Determine the [x, y] coordinate at the center of the cell enclosing the given text.  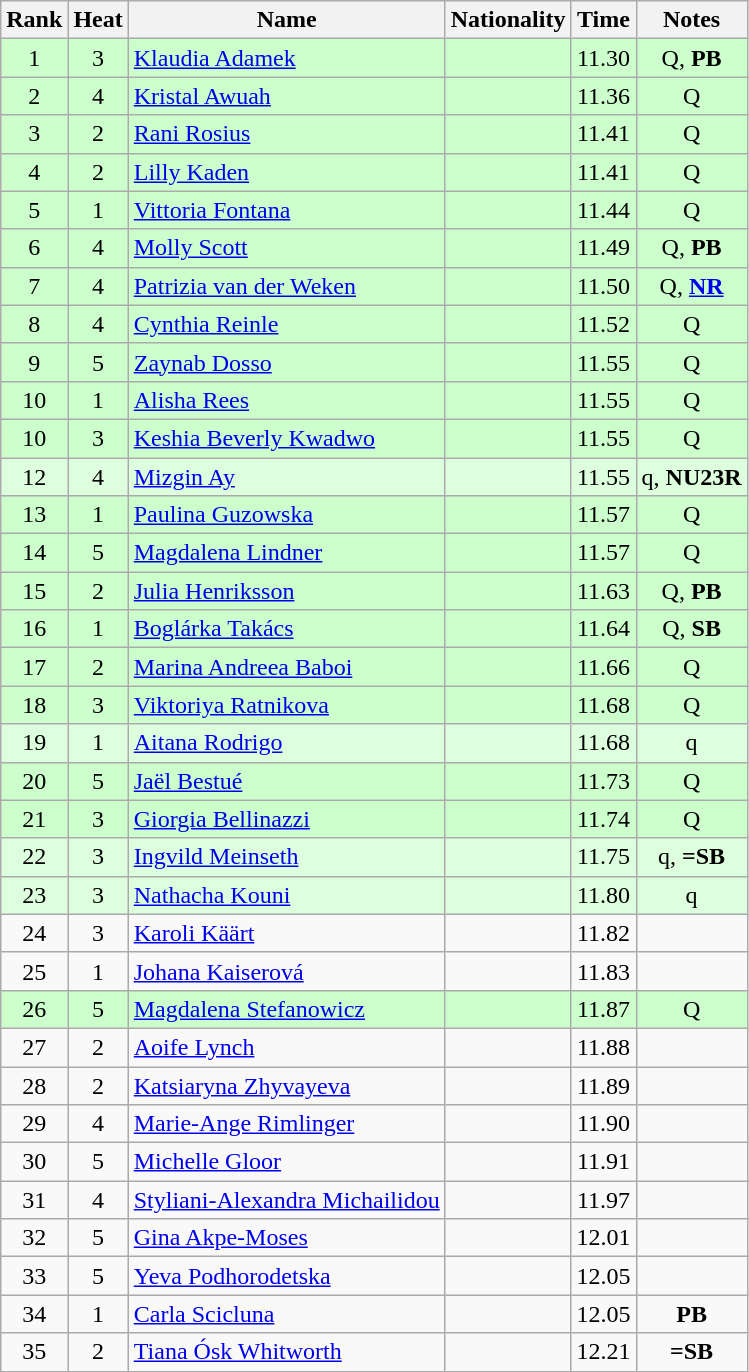
Boglárka Takács [286, 629]
11.75 [604, 857]
Johana Kaiserová [286, 971]
Heat [98, 20]
Rani Rosius [286, 134]
12.01 [604, 1238]
11.89 [604, 1085]
11.49 [604, 248]
q, NU23R [692, 477]
Alisha Rees [286, 400]
11.30 [604, 58]
19 [34, 743]
Styliani-Alexandra Michailidou [286, 1200]
Q, NR [692, 286]
13 [34, 515]
11.52 [604, 324]
7 [34, 286]
Carla Scicluna [286, 1314]
9 [34, 362]
11.87 [604, 1009]
14 [34, 553]
=SB [692, 1352]
Mizgin Ay [286, 477]
Michelle Gloor [286, 1162]
15 [34, 591]
11.36 [604, 96]
Julia Henriksson [286, 591]
Jaël Bestué [286, 781]
Klaudia Adamek [286, 58]
Rank [34, 20]
29 [34, 1124]
12.21 [604, 1352]
34 [34, 1314]
11.90 [604, 1124]
11.66 [604, 667]
11.44 [604, 210]
Name [286, 20]
8 [34, 324]
11.83 [604, 971]
q, =SB [692, 857]
Zaynab Dosso [286, 362]
20 [34, 781]
Vittoria Fontana [286, 210]
18 [34, 705]
Viktoriya Ratnikova [286, 705]
Time [604, 20]
22 [34, 857]
Lilly Kaden [286, 172]
30 [34, 1162]
11.74 [604, 819]
Kristal Awuah [286, 96]
Katsiaryna Zhyvayeva [286, 1085]
12 [34, 477]
11.73 [604, 781]
11.88 [604, 1047]
Nathacha Kouni [286, 895]
Marie-Ange Rimlinger [286, 1124]
17 [34, 667]
Aitana Rodrigo [286, 743]
Cynthia Reinle [286, 324]
11.82 [604, 933]
Patrizia van der Weken [286, 286]
PB [692, 1314]
25 [34, 971]
Nationality [508, 20]
21 [34, 819]
Magdalena Stefanowicz [286, 1009]
11.97 [604, 1200]
31 [34, 1200]
27 [34, 1047]
11.64 [604, 629]
Giorgia Bellinazzi [286, 819]
Q, SB [692, 629]
32 [34, 1238]
Paulina Guzowska [286, 515]
35 [34, 1352]
Notes [692, 20]
26 [34, 1009]
23 [34, 895]
Yeva Podhorodetska [286, 1276]
16 [34, 629]
24 [34, 933]
11.91 [604, 1162]
Ingvild Meinseth [286, 857]
28 [34, 1085]
6 [34, 248]
Keshia Beverly Kwadwo [286, 438]
Marina Andreea Baboi [286, 667]
Molly Scott [286, 248]
Tiana Ósk Whitworth [286, 1352]
11.50 [604, 286]
11.80 [604, 895]
Karoli Käärt [286, 933]
Magdalena Lindner [286, 553]
Gina Akpe-Moses [286, 1238]
Aoife Lynch [286, 1047]
11.63 [604, 591]
33 [34, 1276]
